Return [X, Y] of the center of cell containing provided text 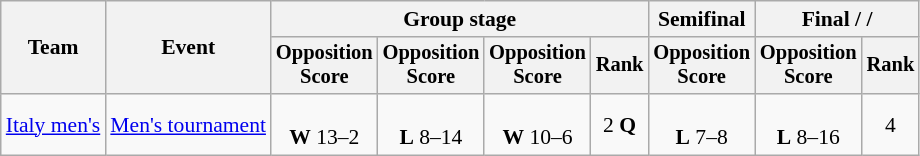
Team [54, 48]
2 Q [620, 124]
Event [188, 48]
W 13–2 [324, 124]
W 10–6 [538, 124]
Semifinal [702, 19]
Group stage [460, 19]
Men's tournament [188, 124]
L 7–8 [702, 124]
Italy men's [54, 124]
4 [891, 124]
L 8–16 [808, 124]
Final / / [837, 19]
L 8–14 [432, 124]
